Capture the cell that displays the provided text and extract its (x, y) central coordinate. 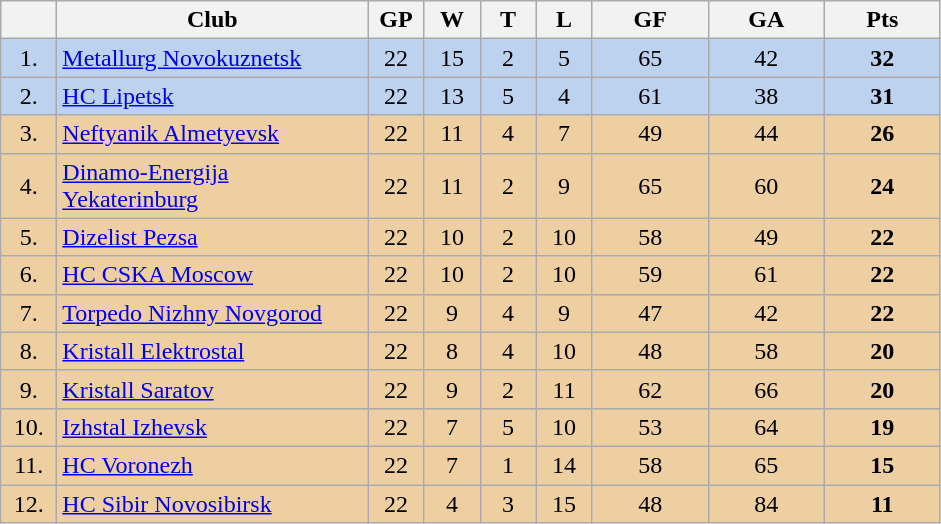
Metallurg Novokuznetsk (212, 58)
1 (508, 465)
Club (212, 20)
HC CSKA Moscow (212, 275)
9. (29, 389)
Pts (882, 20)
60 (766, 186)
47 (650, 313)
6. (29, 275)
T (508, 20)
Kristall Elektrostal (212, 351)
38 (766, 96)
HC Lipetsk (212, 96)
44 (766, 134)
HC Voronezh (212, 465)
24 (882, 186)
Izhstal Izhevsk (212, 427)
HC Sibir Novosibirsk (212, 503)
12. (29, 503)
53 (650, 427)
Torpedo Nizhny Novgorod (212, 313)
10. (29, 427)
3 (508, 503)
4. (29, 186)
1. (29, 58)
Dinamo-Energija Yekaterinburg (212, 186)
Neftyanik Almetyevsk (212, 134)
3. (29, 134)
GP (396, 20)
8. (29, 351)
8 (452, 351)
66 (766, 389)
W (452, 20)
62 (650, 389)
84 (766, 503)
Kristall Saratov (212, 389)
14 (564, 465)
GA (766, 20)
64 (766, 427)
2. (29, 96)
13 (452, 96)
L (564, 20)
GF (650, 20)
32 (882, 58)
5. (29, 237)
7. (29, 313)
26 (882, 134)
Dizelist Pezsa (212, 237)
59 (650, 275)
19 (882, 427)
31 (882, 96)
11. (29, 465)
